Extract the (x, y) coordinate from the center of the cell holding the provided text.  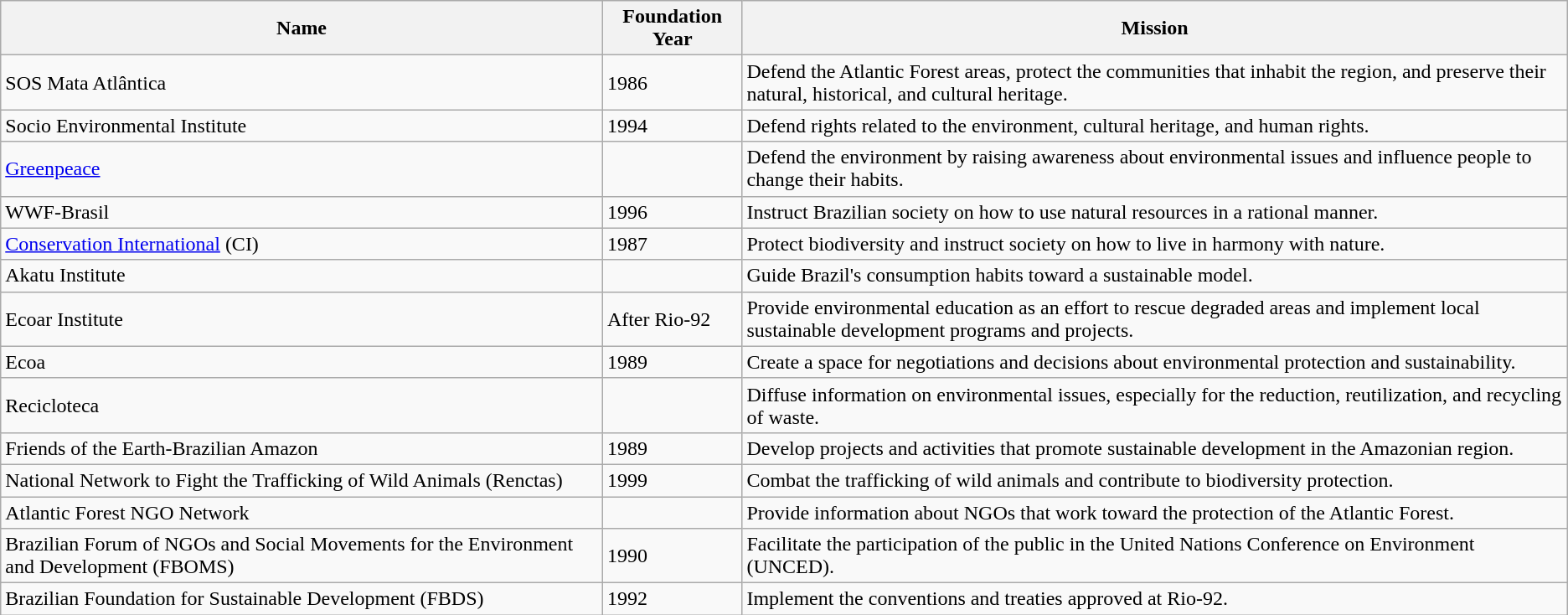
Conservation International (CI) (302, 244)
Defend rights related to the environment, cultural heritage, and human rights. (1154, 126)
Atlantic Forest NGO Network (302, 512)
Ecoa (302, 362)
Diffuse information on environmental issues, especially for the reduction, reutilization, and recycling of waste. (1154, 406)
Foundation Year (672, 28)
Implement the conventions and treaties approved at Rio-92. (1154, 599)
Greenpeace (302, 169)
Ecoar Institute (302, 318)
After Rio-92 (672, 318)
Friends of the Earth-Brazilian Amazon (302, 448)
National Network to Fight the Trafficking of Wild Animals (Renctas) (302, 480)
1986 (672, 82)
Guide Brazil's consumption habits toward a sustainable model. (1154, 276)
Recicloteca (302, 406)
Socio Environmental Institute (302, 126)
Brazilian Forum of NGOs and Social Movements for the Environment and Development (FBOMS) (302, 556)
Protect biodiversity and instruct society on how to live in harmony with nature. (1154, 244)
Provide environmental education as an effort to rescue degraded areas and implement local sustainable development programs and projects. (1154, 318)
Brazilian Foundation for Sustainable Development (FBDS) (302, 599)
Facilitate the participation of the public in the United Nations Conference on Environment (UNCED). (1154, 556)
WWF-Brasil (302, 212)
Name (302, 28)
SOS Mata Atlântica (302, 82)
Defend the environment by raising awareness about environmental issues and influence people to change their habits. (1154, 169)
1994 (672, 126)
1990 (672, 556)
Provide information about NGOs that work toward the protection of the Atlantic Forest. (1154, 512)
1987 (672, 244)
Create a space for negotiations and decisions about environmental protection and sustainability. (1154, 362)
Akatu Institute (302, 276)
Develop projects and activities that promote sustainable development in the Amazonian region. (1154, 448)
1996 (672, 212)
Instruct Brazilian society on how to use natural resources in a rational manner. (1154, 212)
Combat the trafficking of wild animals and contribute to biodiversity protection. (1154, 480)
Defend the Atlantic Forest areas, protect the communities that inhabit the region, and preserve their natural, historical, and cultural heritage. (1154, 82)
Mission (1154, 28)
1999 (672, 480)
1992 (672, 599)
